Output the [x, y] coordinate of the center of the cell containing the given text.  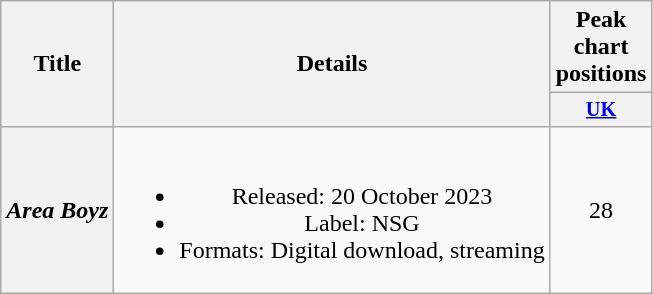
28 [601, 210]
Title [58, 64]
Peak chart positions [601, 47]
Area Boyz [58, 210]
Released: 20 October 2023Label: NSGFormats: Digital download, streaming [332, 210]
UK [601, 110]
Details [332, 64]
